Capture the cell that displays the provided text and extract its [X, Y] central coordinate. 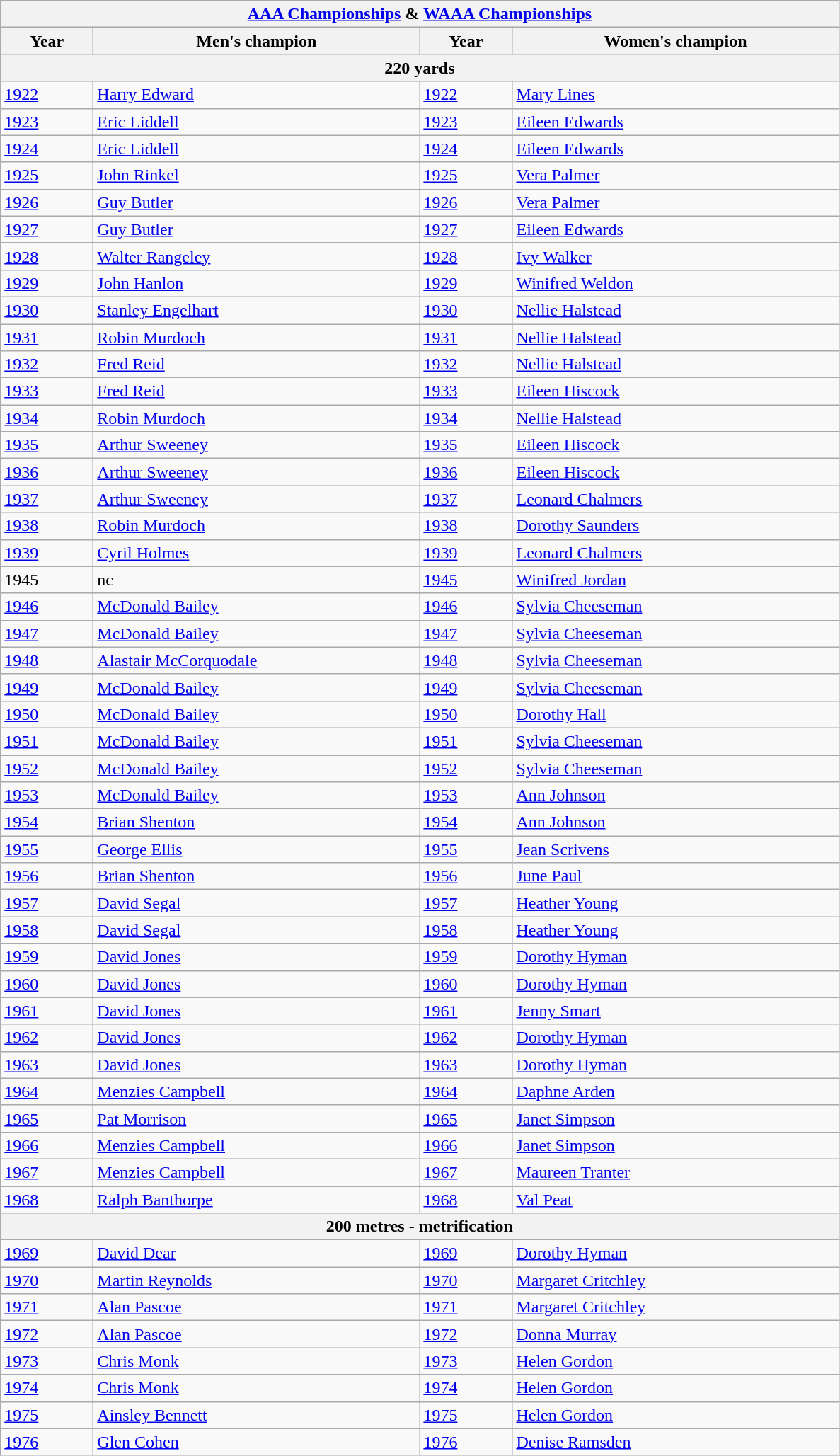
Jean Scrivens [675, 849]
Dorothy Hall [675, 714]
Donna Murray [675, 1334]
Ainsley Bennett [256, 1415]
AAA Championships & WAAA Championships [420, 14]
John Rinkel [256, 176]
Men's champion [256, 41]
June Paul [675, 876]
Jenny Smart [675, 1011]
Mary Lines [675, 95]
Cyril Holmes [256, 553]
Ralph Banthorpe [256, 1200]
Walter Rangeley [256, 256]
Pat Morrison [256, 1118]
Ivy Walker [675, 256]
Harry Edward [256, 95]
George Ellis [256, 849]
Martin Reynolds [256, 1280]
David Dear [256, 1254]
John Hanlon [256, 283]
Winifred Jordan [675, 580]
Daphne Arden [675, 1091]
Val Peat [675, 1200]
nc [256, 580]
200 metres - metrification [420, 1227]
Dorothy Saunders [675, 526]
Women's champion [675, 41]
220 yards [420, 68]
Winifred Weldon [675, 283]
Alastair McCorquodale [256, 660]
Stanley Engelhart [256, 310]
Glen Cohen [256, 1442]
Maureen Tranter [675, 1172]
Denise Ramsden [675, 1442]
